Find where the given text appears and provide that cell's center as [X, Y] coordinate. 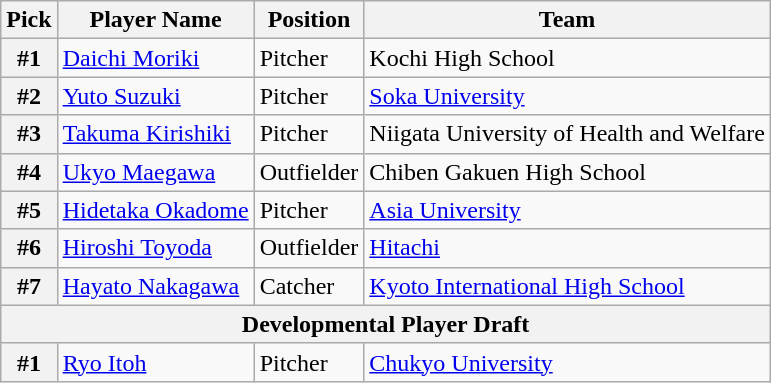
Developmental Player Draft [386, 324]
Daichi Moriki [156, 58]
Ukyo Maegawa [156, 172]
#5 [29, 210]
Yuto Suzuki [156, 96]
Position [309, 20]
#3 [29, 134]
#7 [29, 286]
Player Name [156, 20]
Soka University [568, 96]
Hiroshi Toyoda [156, 248]
Catcher [309, 286]
Pick [29, 20]
Team [568, 20]
Asia University [568, 210]
Hitachi [568, 248]
Hidetaka Okadome [156, 210]
Kochi High School [568, 58]
Kyoto International High School [568, 286]
Takuma Kirishiki [156, 134]
Hayato Nakagawa [156, 286]
Chukyo University [568, 362]
#2 [29, 96]
Ryo Itoh [156, 362]
#4 [29, 172]
Chiben Gakuen High School [568, 172]
Niigata University of Health and Welfare [568, 134]
#6 [29, 248]
